Detect which cell encompasses the target text, then output its [X, Y] center coordinate. 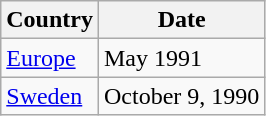
Country [50, 20]
October 9, 1990 [181, 96]
Europe [50, 58]
Date [181, 20]
May 1991 [181, 58]
Sweden [50, 96]
